Detect which cell encompasses the target text, then output its [x, y] center coordinate. 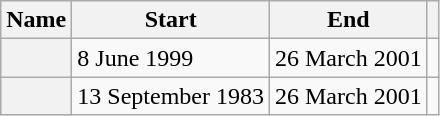
Start [171, 20]
End [348, 20]
8 June 1999 [171, 58]
13 September 1983 [171, 96]
Name [36, 20]
